Return (X, Y) of the center of cell containing provided text 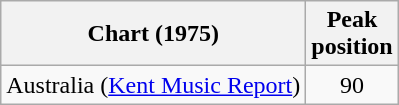
Peakposition (352, 34)
Australia (Kent Music Report) (154, 85)
90 (352, 85)
Chart (1975) (154, 34)
